Capture the cell that displays the provided text and extract its (X, Y) central coordinate. 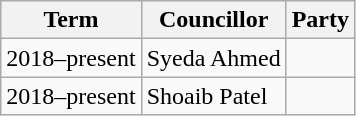
Shoaib Patel (214, 96)
Party (320, 20)
Councillor (214, 20)
Term (71, 20)
Syeda Ahmed (214, 58)
